Pinpoint the cell where the given text exists, returning its [X, Y] midpoint coordinate. 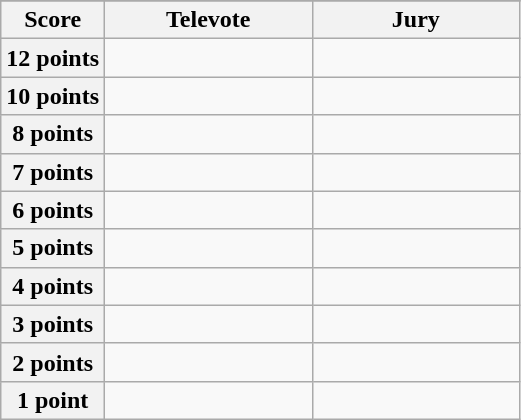
Televote [209, 20]
2 points [53, 362]
Jury [416, 20]
8 points [53, 134]
Score [53, 20]
7 points [53, 172]
12 points [53, 58]
10 points [53, 96]
5 points [53, 248]
4 points [53, 286]
3 points [53, 324]
1 point [53, 400]
6 points [53, 210]
